Pinpoint the cell where the given text exists, returning its (x, y) midpoint coordinate. 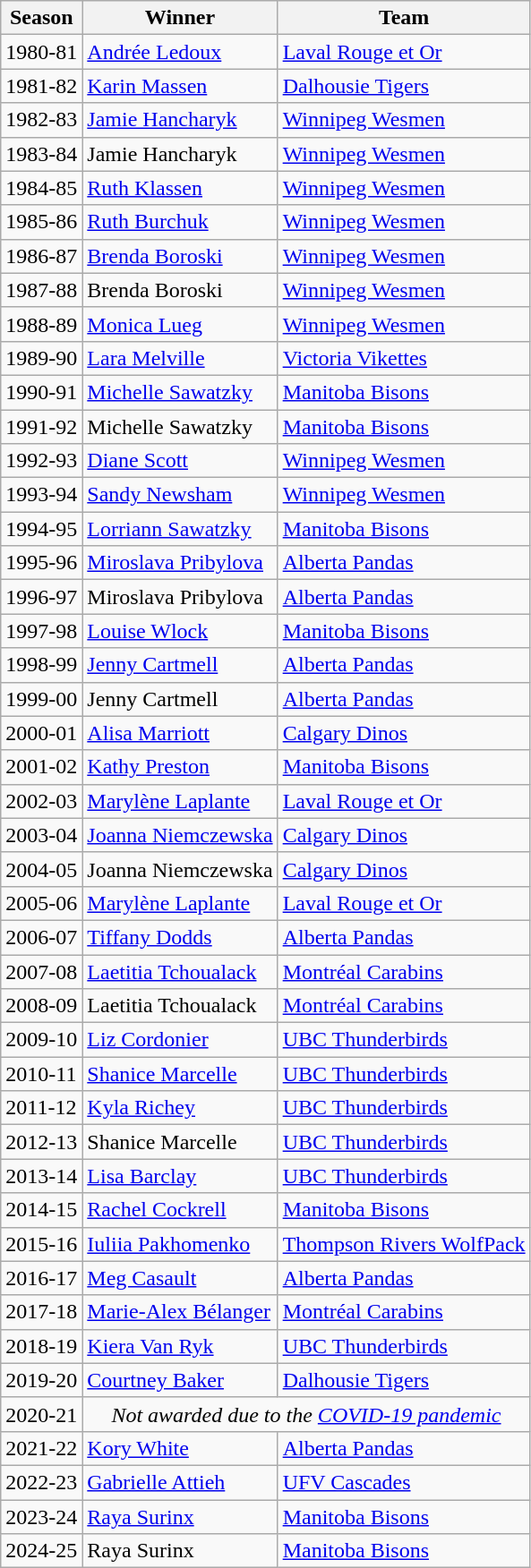
1994-95 (41, 529)
2006-07 (41, 937)
Tiffany Dodds (180, 937)
2016-17 (41, 1278)
Marie-Alex Bélanger (180, 1312)
Meg Casault (180, 1278)
2010-11 (41, 1074)
Ruth Burchuk (180, 222)
2014-15 (41, 1210)
1998-99 (41, 665)
Monica Lueg (180, 324)
1991-92 (41, 427)
2004-05 (41, 869)
1997-98 (41, 631)
1993-94 (41, 495)
1996-97 (41, 597)
2008-09 (41, 1006)
2018-19 (41, 1346)
2020-21 (41, 1414)
1981-82 (41, 86)
Karin Massen (180, 86)
2012-13 (41, 1142)
Victoria Vikettes (404, 358)
2000-01 (41, 733)
1987-88 (41, 290)
2013-14 (41, 1176)
1989-90 (41, 358)
2015-16 (41, 1244)
2023-24 (41, 1517)
Iuliia Pakhomenko (180, 1244)
1986-87 (41, 256)
1990-91 (41, 392)
2024-25 (41, 1551)
Courtney Baker (180, 1380)
Rachel Cockrell (180, 1210)
2005-06 (41, 903)
1985-86 (41, 222)
Lisa Barclay (180, 1176)
Not awarded due to the COVID-19 pandemic (306, 1414)
Kyla Richey (180, 1108)
2019-20 (41, 1380)
1995-96 (41, 563)
Alisa Marriott (180, 733)
2017-18 (41, 1312)
Thompson Rivers WolfPack (404, 1244)
Sandy Newsham (180, 495)
Winner (180, 18)
2001-02 (41, 767)
1982-83 (41, 120)
2009-10 (41, 1040)
Kory White (180, 1448)
1984-85 (41, 188)
2007-08 (41, 971)
2011-12 (41, 1108)
1983-84 (41, 154)
1980-81 (41, 52)
Andrée Ledoux (180, 52)
Season (41, 18)
1988-89 (41, 324)
2022-23 (41, 1482)
Lorriann Sawatzky (180, 529)
2003-04 (41, 835)
Kiera Van Ryk (180, 1346)
Team (404, 18)
Liz Cordonier (180, 1040)
2021-22 (41, 1448)
Diane Scott (180, 461)
UFV Cascades (404, 1482)
Kathy Preston (180, 767)
Ruth Klassen (180, 188)
2002-03 (41, 801)
Gabrielle Attieh (180, 1482)
1992-93 (41, 461)
Louise Wlock (180, 631)
1999-00 (41, 699)
Lara Melville (180, 358)
